Locate the cell with the specified text and output its [x, y] center coordinate. 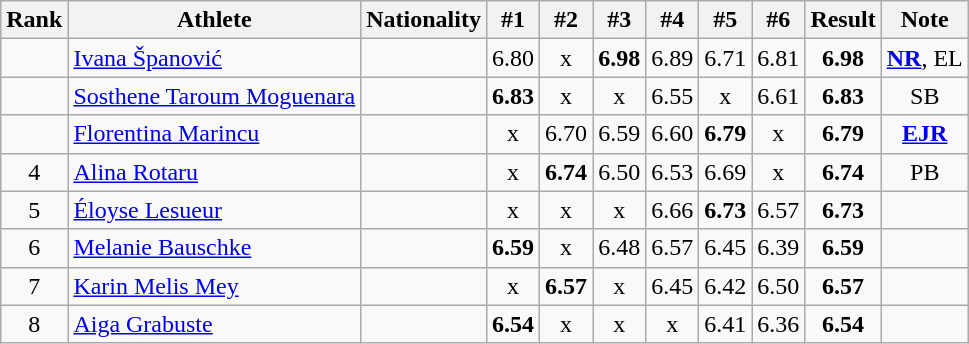
6.71 [726, 58]
Karin Melis Mey [214, 286]
NR, EL [924, 58]
Rank [34, 20]
6.61 [778, 96]
Nationality [424, 20]
Aiga Grabuste [214, 324]
6.55 [672, 96]
#4 [672, 20]
Alina Rotaru [214, 172]
6.80 [512, 58]
6.39 [778, 248]
6.81 [778, 58]
6.70 [566, 134]
6.53 [672, 172]
SB [924, 96]
4 [34, 172]
Melanie Bauschke [214, 248]
#2 [566, 20]
Note [924, 20]
Athlete [214, 20]
6.41 [726, 324]
8 [34, 324]
#3 [620, 20]
Sosthene Taroum Moguenara [214, 96]
7 [34, 286]
PB [924, 172]
5 [34, 210]
Éloyse Lesueur [214, 210]
6.36 [778, 324]
Florentina Marincu [214, 134]
6.60 [672, 134]
6 [34, 248]
#5 [726, 20]
6.89 [672, 58]
EJR [924, 134]
6.69 [726, 172]
#6 [778, 20]
6.42 [726, 286]
6.48 [620, 248]
#1 [512, 20]
Ivana Španović [214, 58]
6.66 [672, 210]
Result [843, 20]
